Return the [x, y] coordinate for the center point of the cell that contains the specified text.  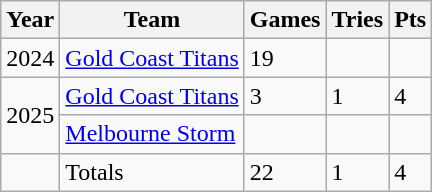
Team [152, 20]
Pts [410, 20]
Totals [152, 172]
Games [285, 20]
Melbourne Storm [152, 134]
22 [285, 172]
19 [285, 58]
3 [285, 96]
Year [30, 20]
Tries [358, 20]
2024 [30, 58]
2025 [30, 115]
